Determine the (x, y) coordinate at the center of the cell enclosing the given text.  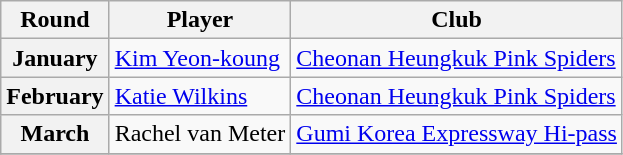
Rachel van Meter (200, 134)
March (55, 134)
February (55, 96)
January (55, 58)
Club (457, 20)
Player (200, 20)
Katie Wilkins (200, 96)
Kim Yeon-koung (200, 58)
Gumi Korea Expressway Hi-pass (457, 134)
Round (55, 20)
